Search for the cell housing the specified text and yield its (X, Y) center coordinate. 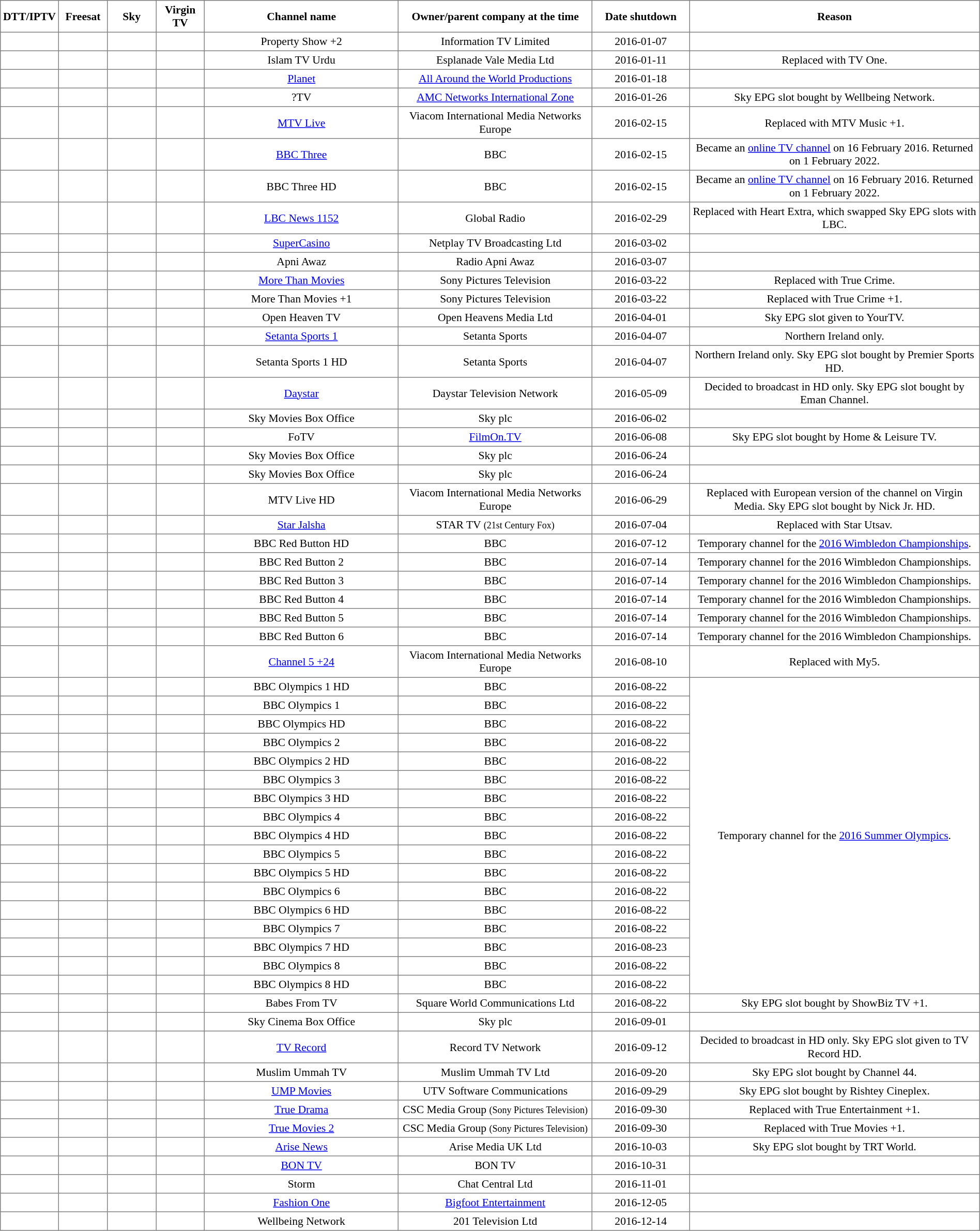
BBC Olympics 6 (302, 891)
Sky EPG slot bought by Channel 44. (835, 1072)
Sky EPG slot bought by Wellbeing Network. (835, 97)
2016-06-29 (641, 499)
Channel name (302, 17)
BBC Olympics 3 HD (302, 798)
Channel 5 +24 (302, 662)
BBC Olympics 1 (302, 705)
Freesat (83, 17)
?TV (302, 97)
BBC Olympics 5 HD (302, 873)
BBC Red Button 6 (302, 636)
BBC Olympics 3 (302, 780)
MTV Live (302, 123)
BBC Olympics 7 (302, 929)
BBC Olympics 4 (302, 817)
Apni Awaz (302, 262)
201 Television Ltd (495, 1221)
2016-06-02 (641, 418)
Muslim Ummah TV (302, 1072)
Daystar Television Network (495, 393)
2016-07-04 (641, 525)
Temporary channel for the 2016 Summer Olympics. (835, 835)
2016-03-02 (641, 243)
AMC Networks International Zone (495, 97)
SuperCasino (302, 243)
Replaced with True Movies +1. (835, 1128)
DTT/IPTV (29, 17)
Star Jalsha (302, 525)
Replaced with My5. (835, 662)
Record TV Network (495, 1047)
Replaced with European version of the channel on Virgin Media. Sky EPG slot bought by Nick Jr. HD. (835, 499)
Storm (302, 1184)
2016-08-10 (641, 662)
Sky EPG slot bought by Home & Leisure TV. (835, 437)
2016-08-23 (641, 947)
MTV Live HD (302, 499)
BBC Three HD (302, 186)
Sky (132, 17)
Sky Cinema Box Office (302, 1022)
2016-11-01 (641, 1184)
Global Radio (495, 218)
Replaced with MTV Music +1. (835, 123)
UTV Software Communications (495, 1091)
Fashion One (302, 1203)
2016-10-03 (641, 1147)
Esplanade Vale Media Ltd (495, 60)
Chat Central Ltd (495, 1184)
Sky EPG slot bought by Rishtey Cineplex. (835, 1091)
BBC Red Button 5 (302, 618)
Sky EPG slot bought by TRT World. (835, 1147)
Arise News (302, 1147)
Setanta Sports 1 HD (302, 361)
STAR TV (21st Century Fox) (495, 525)
2016-01-11 (641, 60)
BBC Olympics 2 HD (302, 761)
2016-01-18 (641, 79)
2016-01-07 (641, 41)
FoTV (302, 437)
2016-05-09 (641, 393)
BBC Olympics 1 HD (302, 687)
2016-12-05 (641, 1203)
BBC Olympics 4 HD (302, 835)
Babes From TV (302, 1003)
Islam TV Urdu (302, 60)
BBC Olympics 5 (302, 854)
2016-02-29 (641, 218)
Date shutdown (641, 17)
Radio Apni Awaz (495, 262)
True Drama (302, 1110)
Decided to broadcast in HD only. Sky EPG slot bought by Eman Channel. (835, 393)
FilmOn.TV (495, 437)
BBC Red Button 4 (302, 599)
LBC News 1152 (302, 218)
Open Heavens Media Ltd (495, 317)
Replaced with Heart Extra, which swapped Sky EPG slots with LBC. (835, 218)
Square World Communications Ltd (495, 1003)
Replaced with True Entertainment +1. (835, 1110)
Owner/parent company at the time (495, 17)
Decided to broadcast in HD only. Sky EPG slot given to TV Record HD. (835, 1047)
TV Record (302, 1047)
BBC Red Button 2 (302, 562)
Property Show +2 (302, 41)
BBC Olympics 2 (302, 742)
Sky EPG slot given to YourTV. (835, 317)
Replaced with True Crime. (835, 280)
BBC Red Button HD (302, 543)
2016-03-07 (641, 262)
Arise Media UK Ltd (495, 1147)
Wellbeing Network (302, 1221)
Netplay TV Broadcasting Ltd (495, 243)
2016-09-12 (641, 1047)
2016-01-26 (641, 97)
Muslim Ummah TV Ltd (495, 1072)
BBC Three (302, 155)
Replaced with TV One. (835, 60)
2016-09-01 (641, 1022)
UMP Movies (302, 1091)
Reason (835, 17)
BBC Olympics HD (302, 724)
Virgin TV (180, 17)
Northern Ireland only. Sky EPG slot bought by Premier Sports HD. (835, 361)
Open Heaven TV (302, 317)
2016-07-12 (641, 543)
Planet (302, 79)
BBC Olympics 8 HD (302, 984)
Replaced with True Crime +1. (835, 299)
True Movies 2 (302, 1128)
More Than Movies +1 (302, 299)
BBC Red Button 3 (302, 581)
Daystar (302, 393)
Replaced with Star Utsav. (835, 525)
Sky EPG slot bought by ShowBiz TV +1. (835, 1003)
2016-06-08 (641, 437)
2016-12-14 (641, 1221)
More Than Movies (302, 280)
All Around the World Productions (495, 79)
Northern Ireland only. (835, 336)
Information TV Limited (495, 41)
2016-10-31 (641, 1165)
BBC Olympics 7 HD (302, 947)
BBC Olympics 6 HD (302, 910)
Setanta Sports 1 (302, 336)
2016-09-29 (641, 1091)
2016-04-01 (641, 317)
BBC Olympics 8 (302, 966)
2016-09-20 (641, 1072)
Bigfoot Entertainment (495, 1203)
